Return (X, Y) of the center of cell containing provided text 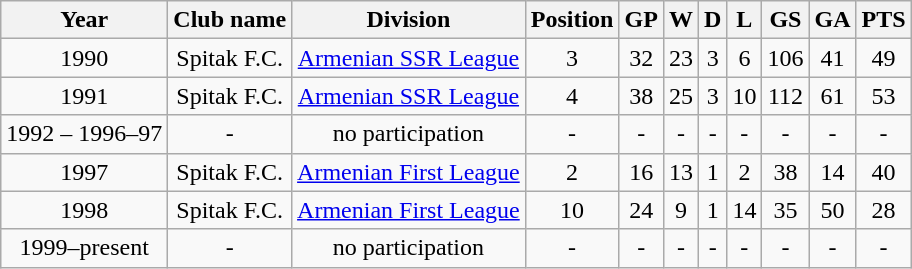
25 (680, 96)
GS (786, 20)
9 (680, 210)
1992 – 1996–97 (84, 134)
1991 (84, 96)
6 (744, 58)
4 (572, 96)
50 (832, 210)
16 (641, 172)
1997 (84, 172)
40 (884, 172)
13 (680, 172)
49 (884, 58)
106 (786, 58)
28 (884, 210)
Division (409, 20)
W (680, 20)
53 (884, 96)
L (744, 20)
1998 (84, 210)
GA (832, 20)
61 (832, 96)
Year (84, 20)
24 (641, 210)
41 (832, 58)
Position (572, 20)
1999–present (84, 248)
GP (641, 20)
32 (641, 58)
112 (786, 96)
23 (680, 58)
35 (786, 210)
D (712, 20)
PTS (884, 20)
1990 (84, 58)
Club name (230, 20)
